Extract the [X, Y] coordinate from the center of the cell holding the provided text.  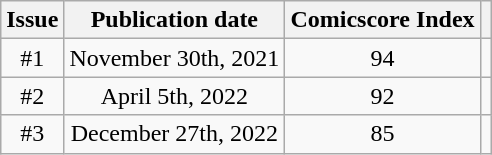
92 [382, 96]
Comicscore Index [382, 20]
December 27th, 2022 [174, 134]
#2 [32, 96]
#3 [32, 134]
Issue [32, 20]
Publication date [174, 20]
94 [382, 58]
85 [382, 134]
#1 [32, 58]
November 30th, 2021 [174, 58]
April 5th, 2022 [174, 96]
